From the cell containing the given text, extract its center point as (X, Y) coordinate. 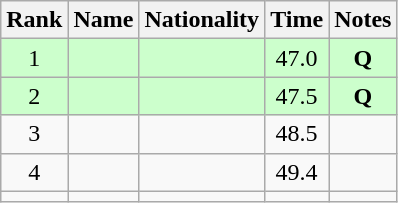
Time (297, 20)
Rank (34, 20)
47.5 (297, 96)
1 (34, 58)
4 (34, 172)
49.4 (297, 172)
48.5 (297, 134)
Nationality (202, 20)
47.0 (297, 58)
2 (34, 96)
Name (104, 20)
3 (34, 134)
Notes (363, 20)
